Output the [x, y] coordinate of the center of the cell containing the given text.  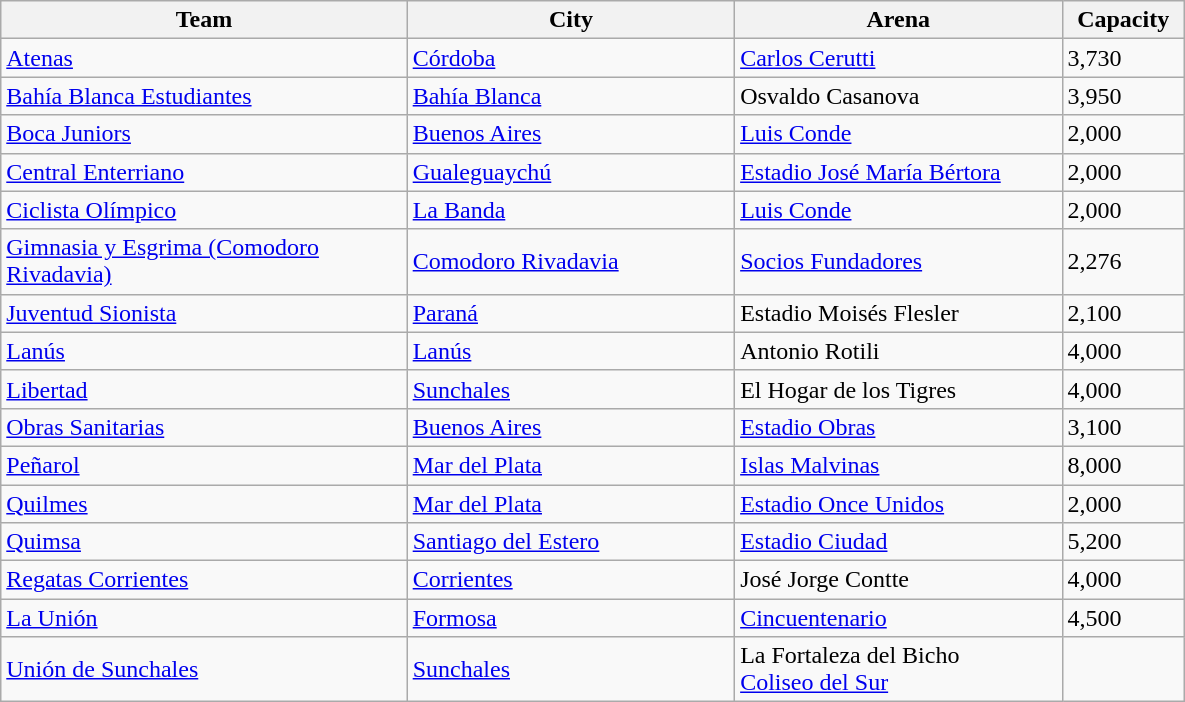
El Hogar de los Tigres [898, 389]
Ciclista Olímpico [204, 210]
2,276 [1123, 262]
Central Enterriano [204, 172]
Corrientes [570, 580]
3,730 [1123, 58]
Estadio Ciudad [898, 542]
Unión de Sunchales [204, 670]
Formosa [570, 618]
Estadio Obras [898, 427]
Islas Malvinas [898, 465]
Comodoro Rivadavia [570, 262]
Estadio José María Bértora [898, 172]
4,500 [1123, 618]
Atenas [204, 58]
La Fortaleza del BichoColiseo del Sur [898, 670]
Bahía Blanca Estudiantes [204, 96]
José Jorge Contte [898, 580]
Capacity [1123, 20]
Peñarol [204, 465]
3,950 [1123, 96]
Quimsa [204, 542]
Estadio Once Unidos [898, 503]
5,200 [1123, 542]
Socios Fundadores [898, 262]
La Banda [570, 210]
Córdoba [570, 58]
Santiago del Estero [570, 542]
Arena [898, 20]
Gualeguaychú [570, 172]
Quilmes [204, 503]
Paraná [570, 313]
Regatas Corrientes [204, 580]
Osvaldo Casanova [898, 96]
City [570, 20]
Boca Juniors [204, 134]
Team [204, 20]
Bahía Blanca [570, 96]
Libertad [204, 389]
3,100 [1123, 427]
Carlos Cerutti [898, 58]
2,100 [1123, 313]
La Unión [204, 618]
Estadio Moisés Flesler [898, 313]
Antonio Rotili [898, 351]
Juventud Sionista [204, 313]
8,000 [1123, 465]
Gimnasia y Esgrima (Comodoro Rivadavia) [204, 262]
Cincuentenario [898, 618]
Obras Sanitarias [204, 427]
